From the cell containing the given text, extract its center point as (X, Y) coordinate. 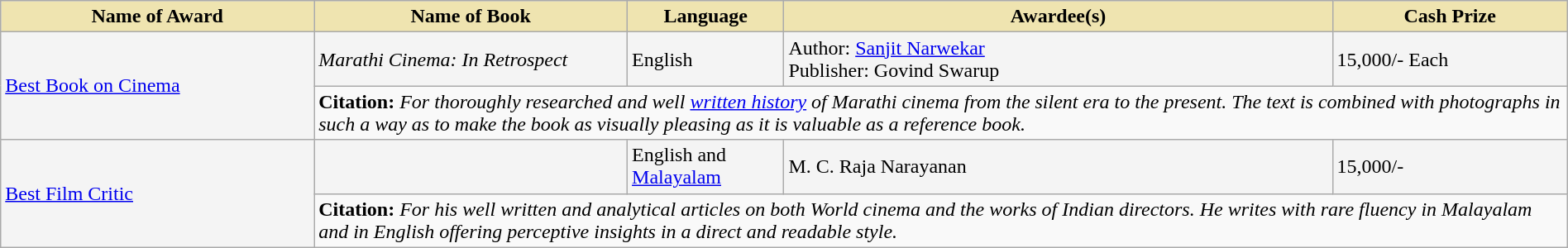
Author: Sanjit NarwekarPublisher: Govind Swarup (1059, 60)
Awardee(s) (1059, 17)
M. C. Raja Narayanan (1059, 167)
Name of Award (157, 17)
Name of Book (471, 17)
Cash Prize (1450, 17)
15,000/- Each (1450, 60)
English (706, 60)
Marathi Cinema: In Retrospect (471, 60)
Language (706, 17)
Best Book on Cinema (157, 86)
English and Malayalam (706, 167)
Best Film Critic (157, 193)
15,000/- (1450, 167)
